Identify which cell holds the provided text, then report its [X, Y] central coordinate. 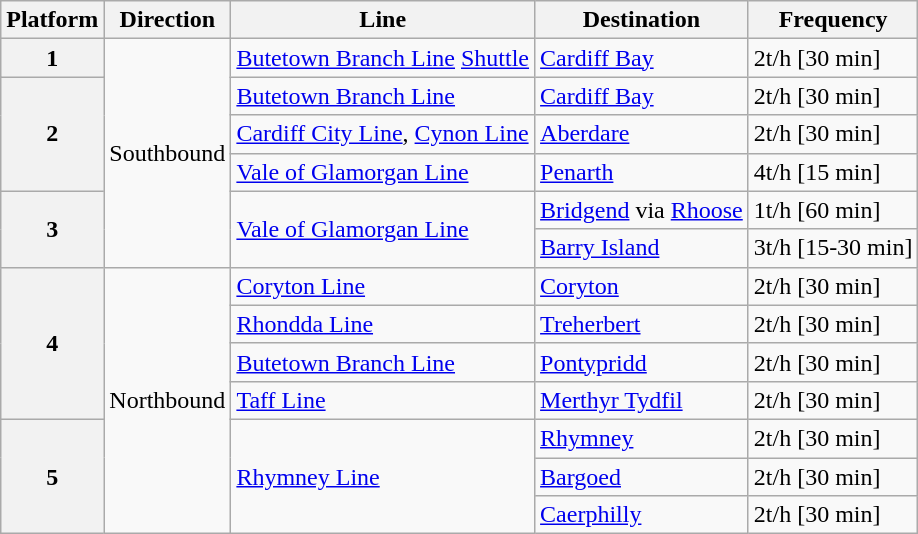
2 [52, 134]
Bargoed [642, 477]
Northbound [168, 400]
5 [52, 476]
Rhondda Line [383, 324]
Platform [52, 20]
Bridgend via Rhoose [642, 210]
Coryton Line [383, 286]
Cardiff City Line, Cynon Line [383, 134]
Merthyr Tydfil [642, 400]
4 [52, 343]
Treherbert [642, 324]
Frequency [833, 20]
Direction [168, 20]
Line [383, 20]
3t/h [15-30 min] [833, 248]
1t/h [60 min] [833, 210]
Southbound [168, 153]
Penarth [642, 172]
Caerphilly [642, 515]
Coryton [642, 286]
Pontypridd [642, 362]
Barry Island [642, 248]
4t/h [15 min] [833, 172]
Butetown Branch Line Shuttle [383, 58]
1 [52, 58]
Rhymney [642, 438]
Taff Line [383, 400]
3 [52, 229]
Destination [642, 20]
Aberdare [642, 134]
Rhymney Line [383, 476]
